Output the [X, Y] coordinate of the center of the cell containing the given text.  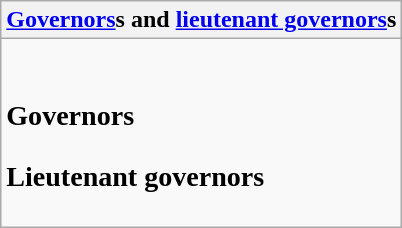
GovernorsLieutenant governors [202, 133]
Governorss and lieutenant governorss [202, 20]
